For the text-containing cell, return its midpoint in [X, Y] coordinate format. 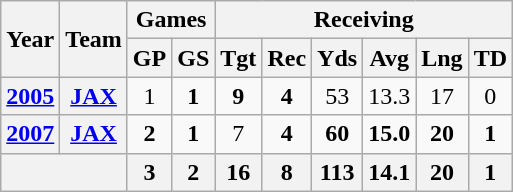
14.1 [390, 172]
Tgt [238, 58]
Lng [442, 58]
Yds [338, 58]
60 [338, 134]
Receiving [364, 20]
GP [149, 58]
9 [238, 96]
2007 [30, 134]
TD [490, 58]
7 [238, 134]
Games [170, 20]
16 [238, 172]
13.3 [390, 96]
2005 [30, 96]
Rec [287, 58]
17 [442, 96]
15.0 [390, 134]
0 [490, 96]
Avg [390, 58]
53 [338, 96]
113 [338, 172]
3 [149, 172]
Year [30, 39]
Team [94, 39]
GS [194, 58]
8 [287, 172]
